For the text-containing cell, return its midpoint in [X, Y] coordinate format. 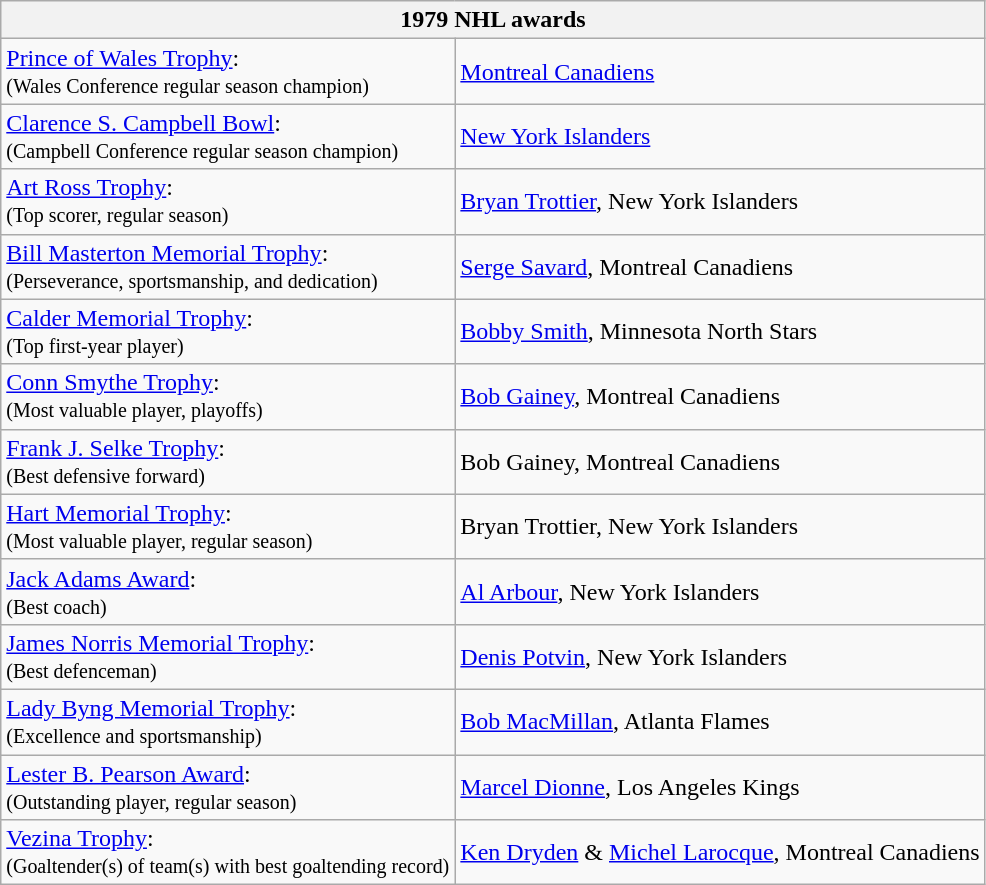
Vezina Trophy:(Goaltender(s) of team(s) with best goaltending record) [228, 852]
Frank J. Selke Trophy:(Best defensive forward) [228, 462]
Clarence S. Campbell Bowl:(Campbell Conference regular season champion) [228, 136]
Denis Potvin, New York Islanders [720, 656]
Art Ross Trophy:(Top scorer, regular season) [228, 202]
Serge Savard, Montreal Canadiens [720, 266]
Marcel Dionne, Los Angeles Kings [720, 786]
New York Islanders [720, 136]
Bob MacMillan, Atlanta Flames [720, 722]
Bill Masterton Memorial Trophy:(Perseverance, sportsmanship, and dedication) [228, 266]
Calder Memorial Trophy:(Top first-year player) [228, 332]
1979 NHL awards [493, 20]
Conn Smythe Trophy:(Most valuable player, playoffs) [228, 396]
Jack Adams Award:(Best coach) [228, 592]
Lester B. Pearson Award:(Outstanding player, regular season) [228, 786]
Lady Byng Memorial Trophy:(Excellence and sportsmanship) [228, 722]
Montreal Canadiens [720, 72]
Bobby Smith, Minnesota North Stars [720, 332]
Hart Memorial Trophy:(Most valuable player, regular season) [228, 526]
Prince of Wales Trophy:(Wales Conference regular season champion) [228, 72]
James Norris Memorial Trophy:(Best defenceman) [228, 656]
Ken Dryden & Michel Larocque, Montreal Canadiens [720, 852]
Al Arbour, New York Islanders [720, 592]
